Scan for the cell matching the given text and deliver its (X, Y) coordinate at center. 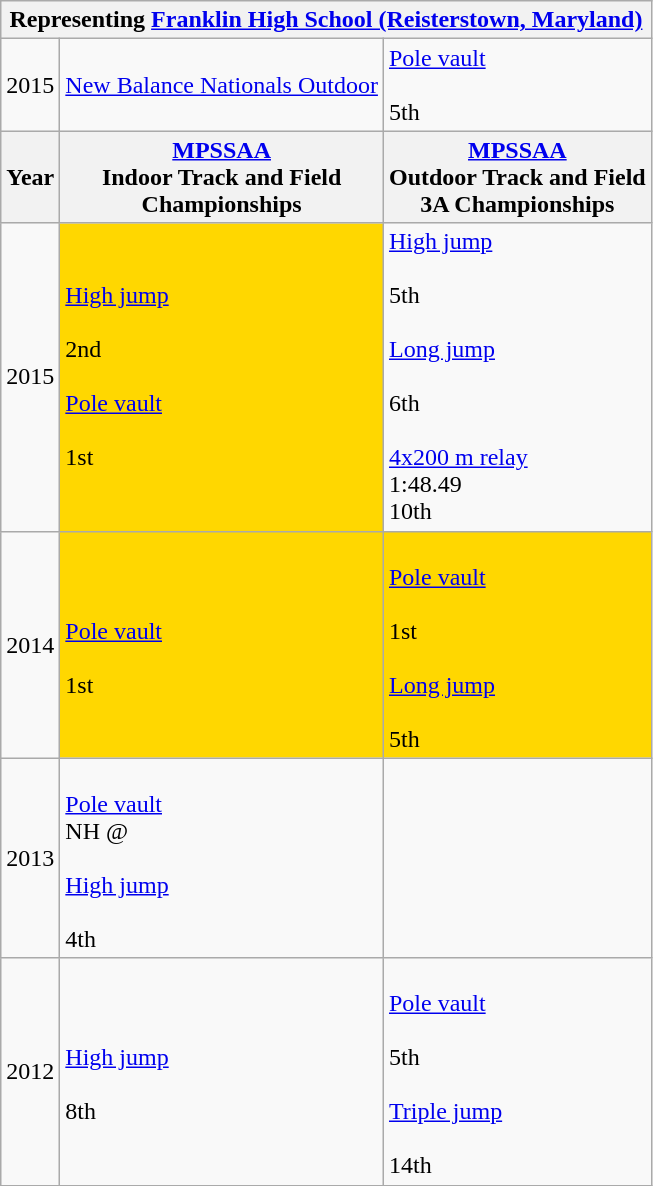
Pole vault1st Long jump5th (517, 644)
Year (30, 177)
MPSSAAOutdoor Track and Field3A Championships (517, 177)
Pole vault5th Triple jump14th (517, 1072)
High jump5th Long jump6th 4x200 m relay1:48.4910th (517, 377)
Pole vaultNH @ High jump4th (222, 858)
Representing Franklin High School (Reisterstown, Maryland) (326, 20)
MPSSAAIndoor Track and FieldChampionships (222, 177)
High jump8th (222, 1072)
Pole vault 5th (517, 85)
Pole vault1st (222, 644)
2014 (30, 644)
2013 (30, 858)
High jump2nd Pole vault1st (222, 377)
New Balance Nationals Outdoor (222, 85)
2012 (30, 1072)
